Identify which cell holds the provided text, then report its (X, Y) central coordinate. 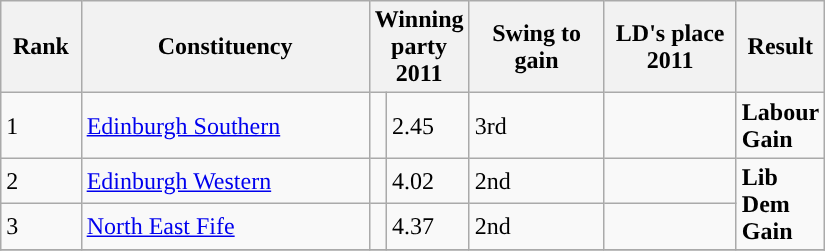
Swing to gain (536, 47)
4.37 (428, 227)
Winning party 2011 (419, 47)
Edinburgh Western (225, 181)
2.45 (428, 126)
Result (780, 47)
North East Fife (225, 227)
Lib Dem Gain (780, 204)
1 (41, 126)
4.02 (428, 181)
Edinburgh Southern (225, 126)
LD's place 2011 (670, 47)
2 (41, 181)
Rank (41, 47)
3rd (536, 126)
Labour Gain (780, 126)
Constituency (225, 47)
3 (41, 227)
